Pinpoint the cell where the given text exists, returning its (X, Y) midpoint coordinate. 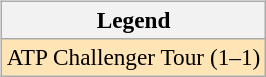
Legend (133, 20)
ATP Challenger Tour (1–1) (133, 57)
